Return [X, Y] of the center of cell containing provided text 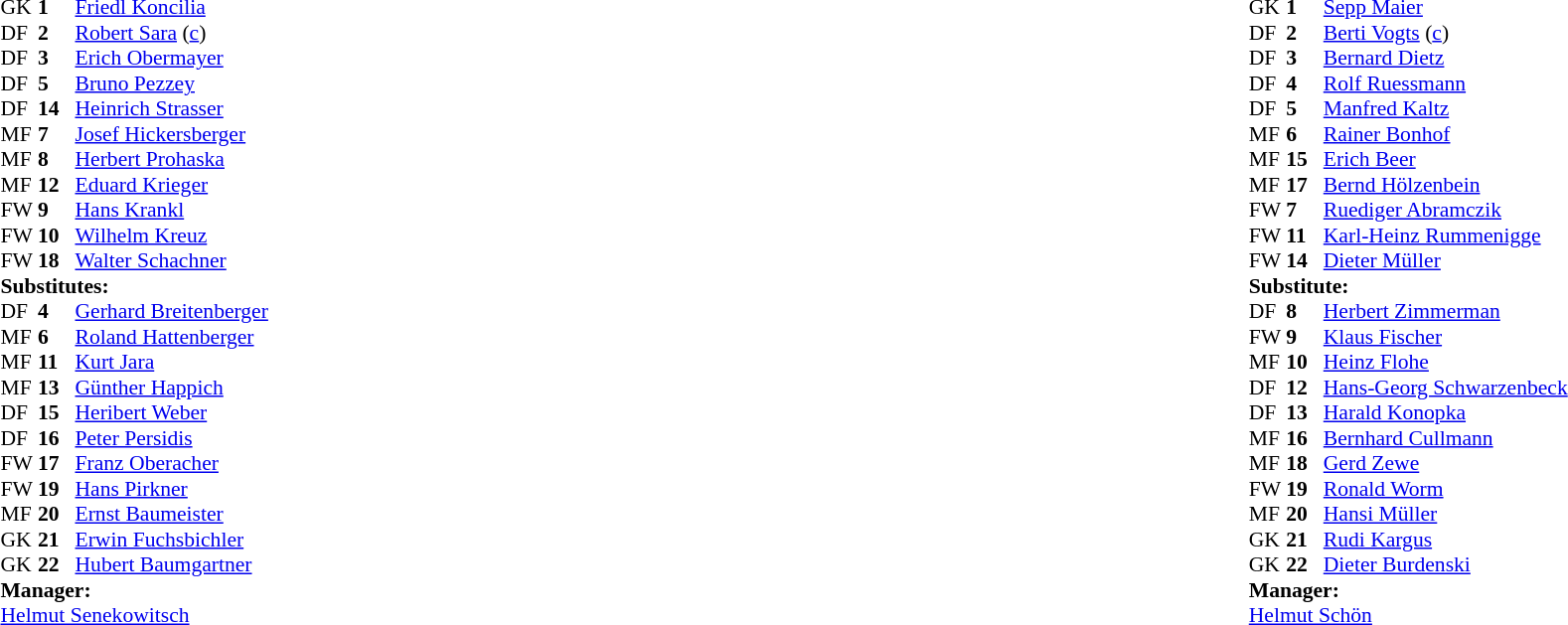
Wilhelm Kreuz [172, 235]
Bernard Dietz [1446, 59]
Herbert Zimmerman [1446, 311]
Hansi Müller [1446, 514]
Heinrich Strasser [172, 108]
Herbert Prohaska [172, 160]
Peter Persidis [172, 438]
Dieter Burdenski [1446, 565]
Dieter Müller [1446, 261]
Walter Schachner [172, 261]
Hans Pirkner [172, 489]
Ruediger Abramczik [1446, 210]
Substitutes: [133, 286]
Hans-Georg Schwarzenbeck [1446, 388]
Klaus Fischer [1446, 337]
Substitute: [1409, 286]
Bernd Hölzenbein [1446, 185]
Heinz Flohe [1446, 363]
Günther Happich [172, 388]
Berti Vogts (c) [1446, 33]
Josef Hickersberger [172, 134]
Gerhard Breitenberger [172, 311]
Hubert Baumgartner [172, 565]
Erich Beer [1446, 160]
Manfred Kaltz [1446, 108]
Bernhard Cullmann [1446, 438]
Ronald Worm [1446, 489]
Heribert Weber [172, 412]
Eduard Krieger [172, 185]
Gerd Zewe [1446, 464]
Erwin Fuchsbichler [172, 540]
Franz Oberacher [172, 464]
Harald Konopka [1446, 412]
Hans Krankl [172, 210]
Rainer Bonhof [1446, 134]
Ernst Baumeister [172, 514]
Kurt Jara [172, 363]
Bruno Pezzey [172, 83]
Robert Sara (c) [172, 33]
Rudi Kargus [1446, 540]
Rolf Ruessmann [1446, 83]
Karl-Heinz Rummenigge [1446, 235]
Erich Obermayer [172, 59]
Roland Hattenberger [172, 337]
